Find where the given text appears and provide that cell's center as (X, Y) coordinate. 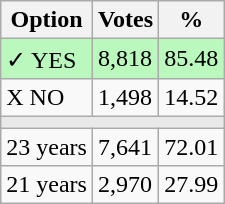
X NO (47, 97)
27.99 (192, 185)
8,818 (125, 59)
72.01 (192, 147)
7,641 (125, 147)
Votes (125, 20)
21 years (47, 185)
23 years (47, 147)
✓ YES (47, 59)
14.52 (192, 97)
Option (47, 20)
2,970 (125, 185)
% (192, 20)
85.48 (192, 59)
1,498 (125, 97)
